From the cell containing the given text, extract its center point as (X, Y) coordinate. 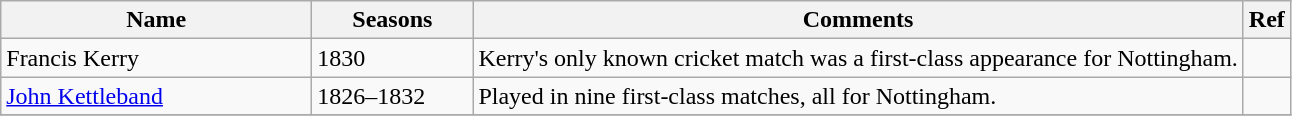
Francis Kerry (156, 58)
1830 (392, 58)
Seasons (392, 20)
John Kettleband (156, 96)
Comments (858, 20)
Kerry's only known cricket match was a first-class appearance for Nottingham. (858, 58)
Ref (1266, 20)
1826–1832 (392, 96)
Played in nine first-class matches, all for Nottingham. (858, 96)
Name (156, 20)
